Capture the cell that displays the provided text and extract its [x, y] central coordinate. 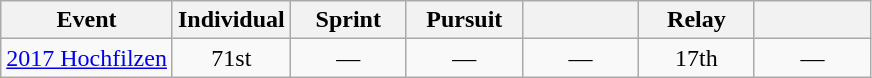
2017 Hochfilzen [87, 58]
17th [696, 58]
Event [87, 20]
Relay [696, 20]
Sprint [348, 20]
Individual [231, 20]
71st [231, 58]
Pursuit [464, 20]
